Capture the cell that displays the provided text and extract its (X, Y) central coordinate. 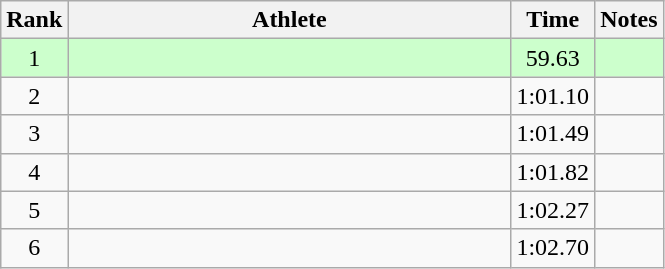
Athlete (290, 20)
1:01.49 (553, 134)
59.63 (553, 58)
1 (34, 58)
1:01.82 (553, 172)
1:02.70 (553, 248)
Notes (629, 20)
6 (34, 248)
4 (34, 172)
1:01.10 (553, 96)
3 (34, 134)
5 (34, 210)
Rank (34, 20)
2 (34, 96)
1:02.27 (553, 210)
Time (553, 20)
